Scan for the cell matching the given text and deliver its [x, y] coordinate at center. 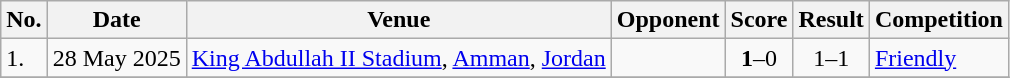
Venue [398, 20]
1–1 [831, 58]
1. [24, 58]
Opponent [668, 20]
Friendly [938, 58]
28 May 2025 [116, 58]
1–0 [759, 58]
Date [116, 20]
Competition [938, 20]
King Abdullah II Stadium, Amman, Jordan [398, 58]
Score [759, 20]
No. [24, 20]
Result [831, 20]
